Detect which cell encompasses the target text, then output its (X, Y) center coordinate. 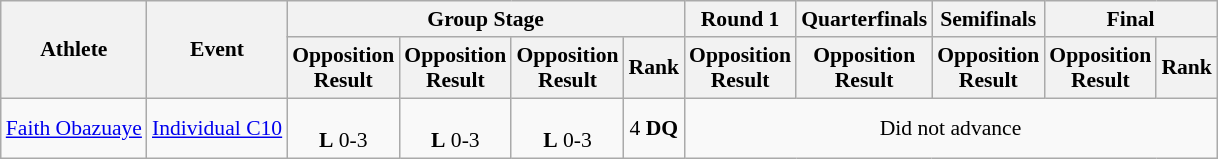
Event (217, 50)
Final (1130, 19)
Quarterfinals (864, 19)
4 DQ (654, 128)
Athlete (74, 50)
Faith Obazuaye (74, 128)
Semifinals (988, 19)
Did not advance (950, 128)
Group Stage (486, 19)
Round 1 (740, 19)
Individual C10 (217, 128)
